Scan for the cell matching the given text and deliver its [x, y] coordinate at center. 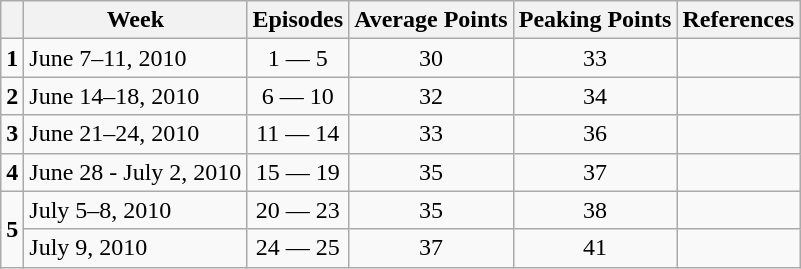
11 — 14 [298, 134]
June 28 - July 2, 2010 [136, 172]
6 — 10 [298, 96]
1 — 5 [298, 58]
15 — 19 [298, 172]
June 7–11, 2010 [136, 58]
30 [432, 58]
4 [12, 172]
41 [595, 248]
June 14–18, 2010 [136, 96]
24 — 25 [298, 248]
July 9, 2010 [136, 248]
1 [12, 58]
36 [595, 134]
32 [432, 96]
2 [12, 96]
20 — 23 [298, 210]
Average Points [432, 20]
Week [136, 20]
5 [12, 229]
3 [12, 134]
June 21–24, 2010 [136, 134]
38 [595, 210]
Peaking Points [595, 20]
References [738, 20]
Episodes [298, 20]
34 [595, 96]
July 5–8, 2010 [136, 210]
